For the text-containing cell, return its midpoint in [x, y] coordinate format. 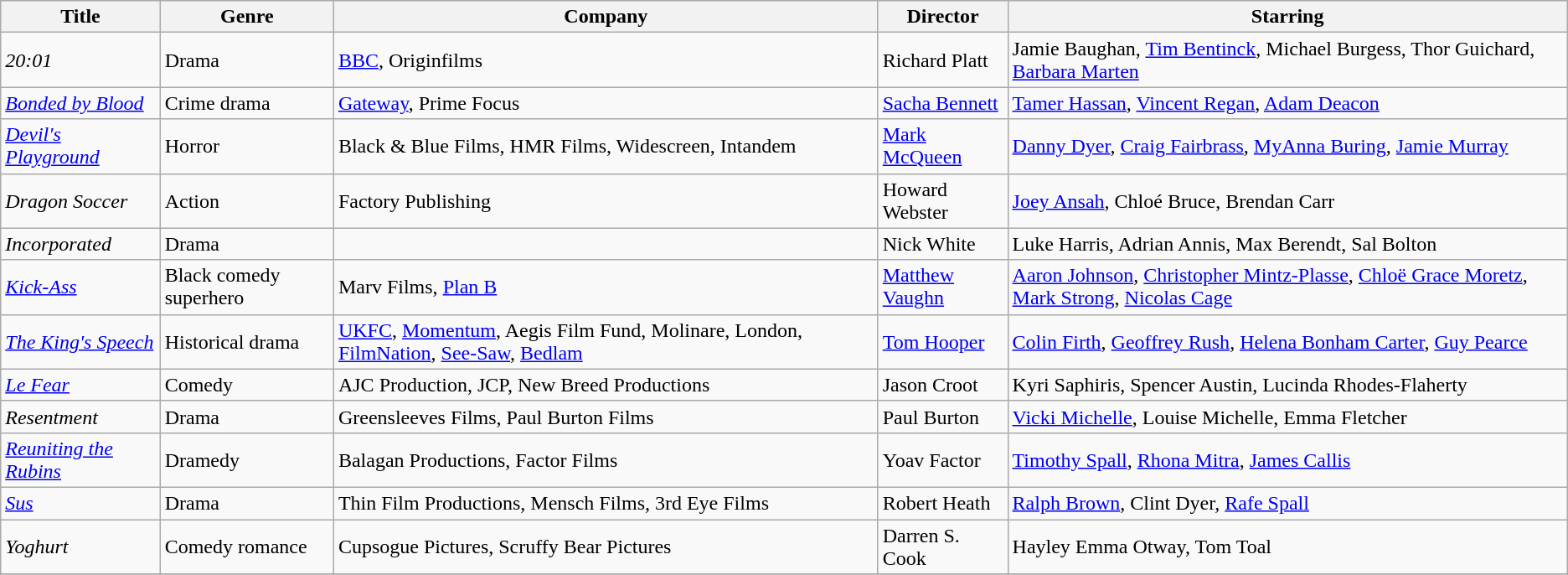
Dragon Soccer [80, 201]
Kyri Saphiris, Spencer Austin, Lucinda Rhodes-Flaherty [1287, 385]
Balagan Productions, Factor Films [606, 459]
Greensleeves Films, Paul Burton Films [606, 417]
AJC Production, JCP, New Breed Productions [606, 385]
Devil's Playground [80, 146]
Tom Hooper [943, 342]
Historical drama [246, 342]
Starring [1287, 17]
Action [246, 201]
Jamie Baughan, Tim Bentinck, Michael Burgess, Thor Guichard, Barbara Marten [1287, 60]
Joey Ansah, Chloé Bruce, Brendan Carr [1287, 201]
Yoghurt [80, 547]
Luke Harris, Adrian Annis, Max Berendt, Sal Bolton [1287, 244]
Kick-Ass [80, 287]
Matthew Vaughn [943, 287]
Darren S. Cook [943, 547]
Thin Film Productions, Mensch Films, 3rd Eye Films [606, 503]
Hayley Emma Otway, Tom Toal [1287, 547]
Ralph Brown, Clint Dyer, Rafe Spall [1287, 503]
Paul Burton [943, 417]
Aaron Johnson, Christopher Mintz-Plasse, Chloë Grace Moretz, Mark Strong, Nicolas Cage [1287, 287]
Howard Webster [943, 201]
Reuniting the Rubins [80, 459]
Robert Heath [943, 503]
Marv Films, Plan B [606, 287]
Colin Firth, Geoffrey Rush, Helena Bonham Carter, Guy Pearce [1287, 342]
Gateway, Prime Focus [606, 103]
Director [943, 17]
Tamer Hassan, Vincent Regan, Adam Deacon [1287, 103]
Jason Croot [943, 385]
Crime drama [246, 103]
Incorporated [80, 244]
Sacha Bennett [943, 103]
Nick White [943, 244]
Danny Dyer, Craig Fairbrass, MyAnna Buring, Jamie Murray [1287, 146]
Cupsogue Pictures, Scruffy Bear Pictures [606, 547]
20:01 [80, 60]
Yoav Factor [943, 459]
Resentment [80, 417]
Comedy romance [246, 547]
BBC, Originfilms [606, 60]
Richard Platt [943, 60]
Title [80, 17]
Genre [246, 17]
Black comedy superhero [246, 287]
Vicki Michelle, Louise Michelle, Emma Fletcher [1287, 417]
Comedy [246, 385]
Factory Publishing [606, 201]
Dramedy [246, 459]
Company [606, 17]
The King's Speech [80, 342]
Horror [246, 146]
Bonded by Blood [80, 103]
Mark McQueen [943, 146]
Black & Blue Films, HMR Films, Widescreen, Intandem [606, 146]
Timothy Spall, Rhona Mitra, James Callis [1287, 459]
Sus [80, 503]
Le Fear [80, 385]
UKFC, Momentum, Aegis Film Fund, Molinare, London, FilmNation, See-Saw, Bedlam [606, 342]
